For the text-containing cell, return its midpoint in (x, y) coordinate format. 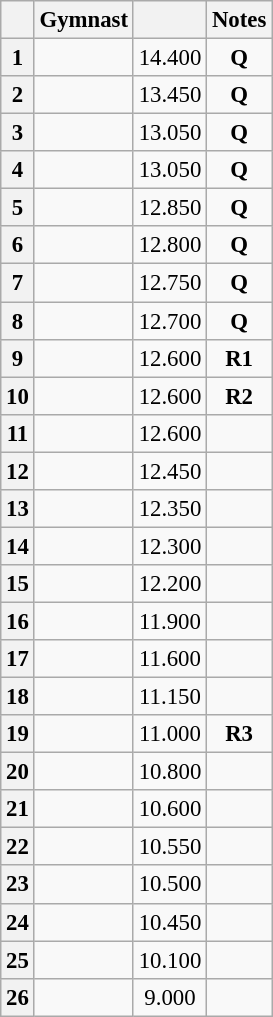
10.500 (170, 885)
9.000 (170, 997)
19 (18, 734)
10.550 (170, 847)
12.750 (170, 283)
Notes (240, 20)
9 (18, 358)
17 (18, 659)
R1 (240, 358)
12 (18, 471)
21 (18, 809)
14 (18, 546)
23 (18, 885)
10.800 (170, 772)
7 (18, 283)
11.150 (170, 697)
11.000 (170, 734)
16 (18, 621)
24 (18, 922)
11.600 (170, 659)
3 (18, 133)
12.700 (170, 321)
2 (18, 95)
14.400 (170, 58)
4 (18, 170)
11 (18, 433)
25 (18, 960)
1 (18, 58)
12.450 (170, 471)
22 (18, 847)
13 (18, 509)
R3 (240, 734)
10.100 (170, 960)
15 (18, 584)
12.300 (170, 546)
13.450 (170, 95)
12.350 (170, 509)
5 (18, 208)
6 (18, 245)
R2 (240, 396)
12.200 (170, 584)
10.450 (170, 922)
20 (18, 772)
8 (18, 321)
12.850 (170, 208)
12.800 (170, 245)
Gymnast (84, 20)
26 (18, 997)
10 (18, 396)
11.900 (170, 621)
10.600 (170, 809)
18 (18, 697)
